From the cell containing the given text, extract its center point as [x, y] coordinate. 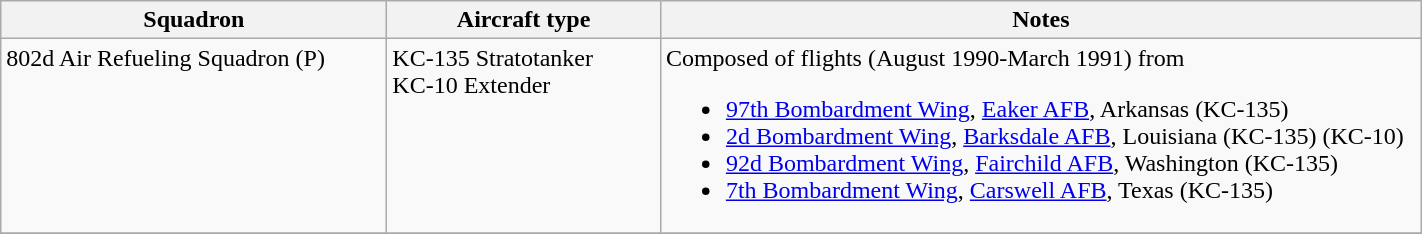
Squadron [194, 20]
802d Air Refueling Squadron (P) [194, 136]
Aircraft type [524, 20]
Notes [1040, 20]
KC-135 StratotankerKC-10 Extender [524, 136]
